For the text-containing cell, return its midpoint in (x, y) coordinate format. 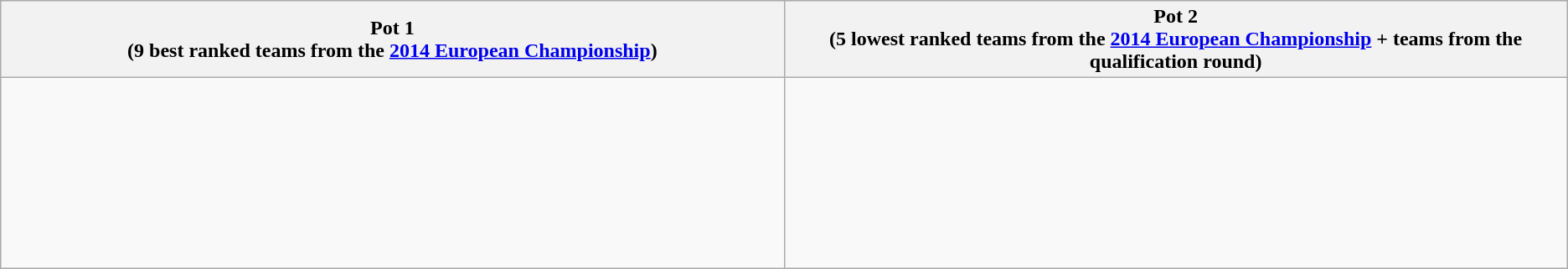
Pot 2 (5 lowest ranked teams from the 2014 European Championship + teams from the qualification round) (1176, 39)
Pot 1 (9 best ranked teams from the 2014 European Championship) (392, 39)
